Pinpoint the cell where the given text exists, returning its (X, Y) midpoint coordinate. 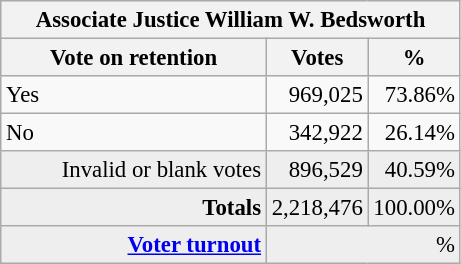
342,922 (317, 133)
Votes (317, 58)
2,218,476 (317, 208)
Vote on retention (134, 58)
Voter turnout (134, 245)
896,529 (317, 170)
969,025 (317, 95)
40.59% (414, 170)
73.86% (414, 95)
Totals (134, 208)
100.00% (414, 208)
Yes (134, 95)
Invalid or blank votes (134, 170)
Associate Justice William W. Bedsworth (231, 20)
26.14% (414, 133)
No (134, 133)
